Pinpoint the cell where the given text exists, returning its [x, y] midpoint coordinate. 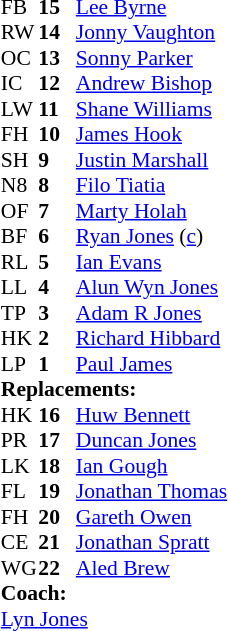
Duncan Jones [152, 441]
LK [20, 466]
Richard Hibbard [152, 339]
19 [57, 491]
9 [57, 160]
16 [57, 415]
Andrew Bishop [152, 83]
FL [20, 491]
22 [57, 568]
18 [57, 466]
LP [20, 364]
6 [57, 237]
WG [20, 568]
10 [57, 135]
Shane Williams [152, 109]
Marty Holah [152, 211]
BF [20, 237]
Adam R Jones [152, 313]
Ian Evans [152, 262]
21 [57, 543]
N8 [20, 185]
8 [57, 185]
1 [57, 364]
20 [57, 517]
7 [57, 211]
Filo Tiatia [152, 185]
Jonny Vaughton [152, 33]
James Hook [152, 135]
IC [20, 83]
TP [20, 313]
Replacements: [114, 389]
Ian Gough [152, 466]
Jonathan Spratt [152, 543]
Huw Bennett [152, 415]
3 [57, 313]
Coach: [114, 593]
Justin Marshall [152, 160]
Gareth Owen [152, 517]
Ryan Jones (c) [152, 237]
5 [57, 262]
Alun Wyn Jones [152, 287]
Paul James [152, 364]
13 [57, 58]
LL [20, 287]
14 [57, 33]
SH [20, 160]
OF [20, 211]
17 [57, 441]
2 [57, 339]
RW [20, 33]
LW [20, 109]
OC [20, 58]
RL [20, 262]
4 [57, 287]
Sonny Parker [152, 58]
Jonathan Thomas [152, 491]
11 [57, 109]
PR [20, 441]
Aled Brew [152, 568]
12 [57, 83]
CE [20, 543]
